Search for the cell housing the specified text and yield its (X, Y) center coordinate. 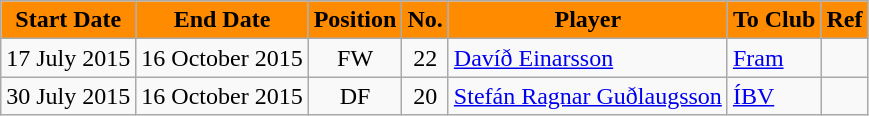
FW (355, 58)
Start Date (68, 20)
20 (425, 96)
No. (425, 20)
17 July 2015 (68, 58)
DF (355, 96)
Ref (844, 20)
22 (425, 58)
Player (588, 20)
30 July 2015 (68, 96)
Position (355, 20)
Fram (774, 58)
Davíð Einarsson (588, 58)
End Date (222, 20)
To Club (774, 20)
Stefán Ragnar Guðlaugsson (588, 96)
ÍBV (774, 96)
